Determine the [X, Y] coordinate at the center of the cell enclosing the given text.  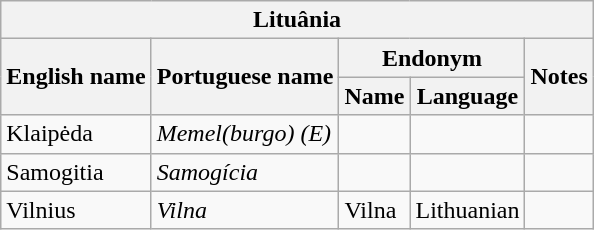
Klaipėda [76, 134]
Lituânia [298, 20]
English name [76, 77]
Endonym [432, 58]
Language [468, 96]
Memel(burgo) (E) [245, 134]
Name [374, 96]
Lithuanian [468, 210]
Notes [559, 77]
Vilnius [76, 210]
Samogitia [76, 172]
Samogícia [245, 172]
Portuguese name [245, 77]
